Return (x, y) of the center of cell containing provided text 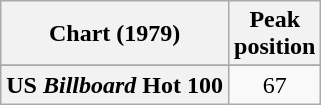
67 (275, 85)
Peakposition (275, 34)
US Billboard Hot 100 (115, 85)
Chart (1979) (115, 34)
